Pinpoint the cell where the given text exists, returning its (X, Y) midpoint coordinate. 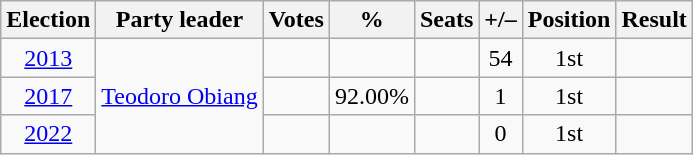
2013 (48, 58)
% (372, 20)
2022 (48, 134)
Teodoro Obiang (180, 96)
54 (500, 58)
2017 (48, 96)
1 (500, 96)
+/– (500, 20)
92.00% (372, 96)
Result (654, 20)
0 (500, 134)
Seats (446, 20)
Position (569, 20)
Votes (296, 20)
Party leader (180, 20)
Election (48, 20)
